Extract the [X, Y] coordinate from the center of the cell holding the provided text.  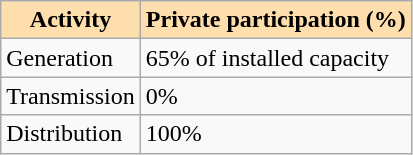
100% [276, 134]
Activity [71, 20]
65% of installed capacity [276, 58]
0% [276, 96]
Transmission [71, 96]
Distribution [71, 134]
Generation [71, 58]
Private participation (%) [276, 20]
